From the cell containing the given text, extract its center point as (x, y) coordinate. 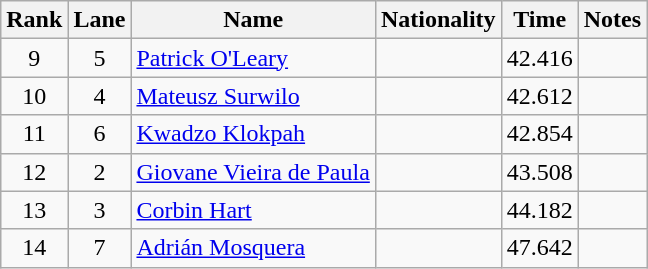
Mateusz Surwilo (253, 96)
13 (34, 210)
Notes (612, 20)
12 (34, 172)
42.612 (540, 96)
9 (34, 58)
Nationality (438, 20)
42.416 (540, 58)
Rank (34, 20)
11 (34, 134)
10 (34, 96)
5 (100, 58)
4 (100, 96)
Lane (100, 20)
2 (100, 172)
14 (34, 248)
Patrick O'Leary (253, 58)
6 (100, 134)
7 (100, 248)
Corbin Hart (253, 210)
Adrián Mosquera (253, 248)
Name (253, 20)
44.182 (540, 210)
43.508 (540, 172)
Kwadzo Klokpah (253, 134)
3 (100, 210)
42.854 (540, 134)
Time (540, 20)
47.642 (540, 248)
Giovane Vieira de Paula (253, 172)
